Detect which cell encompasses the target text, then output its (x, y) center coordinate. 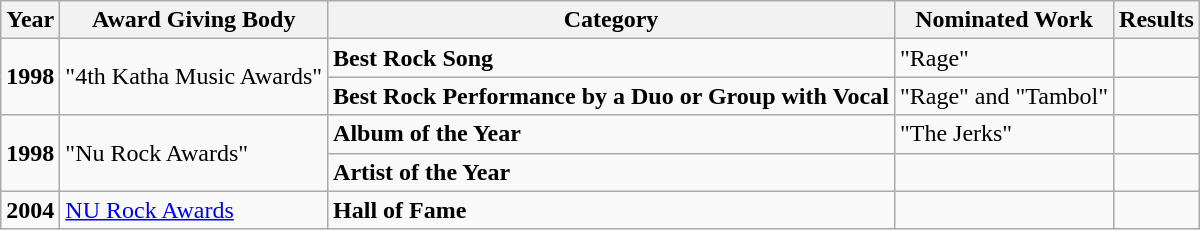
Best Rock Song (612, 58)
Album of the Year (612, 134)
Hall of Fame (612, 210)
Nominated Work (1004, 20)
Year (30, 20)
Award Giving Body (194, 20)
"Nu Rock Awards" (194, 153)
"Rage" and "Tambol" (1004, 96)
Category (612, 20)
"The Jerks" (1004, 134)
"4th Katha Music Awards" (194, 77)
Results (1157, 20)
Best Rock Performance by a Duo or Group with Vocal (612, 96)
NU Rock Awards (194, 210)
"Rage" (1004, 58)
Artist of the Year (612, 172)
2004 (30, 210)
